Extract the (x, y) coordinate from the center of the cell holding the provided text.  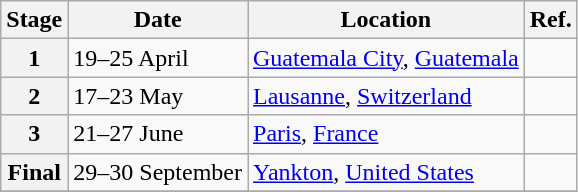
1 (34, 58)
Ref. (550, 20)
Stage (34, 20)
Yankton, United States (386, 172)
Location (386, 20)
Lausanne, Switzerland (386, 96)
Final (34, 172)
3 (34, 134)
19–25 April (158, 58)
Date (158, 20)
17–23 May (158, 96)
29–30 September (158, 172)
2 (34, 96)
Paris, France (386, 134)
Guatemala City, Guatemala (386, 58)
21–27 June (158, 134)
